Return the [X, Y] coordinate for the center point of the cell that contains the specified text.  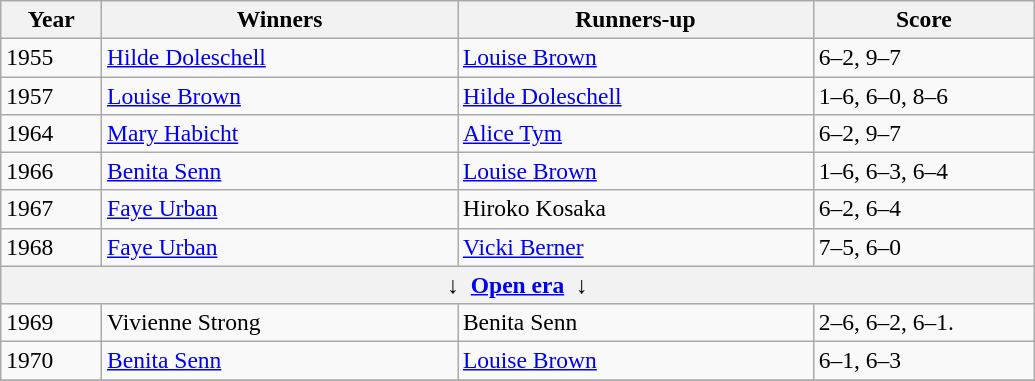
Mary Habicht [280, 133]
Hiroko Kosaka [636, 209]
1966 [52, 171]
1968 [52, 247]
1–6, 6–0, 8–6 [924, 95]
1–6, 6–3, 6–4 [924, 171]
1964 [52, 133]
Year [52, 19]
↓ Open era ↓ [518, 285]
7–5, 6–0 [924, 247]
Vicki Berner [636, 247]
1955 [52, 57]
2–6, 6–2, 6–1. [924, 322]
6–2, 6–4 [924, 209]
Winners [280, 19]
1957 [52, 95]
1969 [52, 322]
Vivienne Strong [280, 322]
1967 [52, 209]
Score [924, 19]
1970 [52, 360]
Alice Tym [636, 133]
6–1, 6–3 [924, 360]
Runners-up [636, 19]
